Output the (X, Y) coordinate of the center of the cell containing the given text.  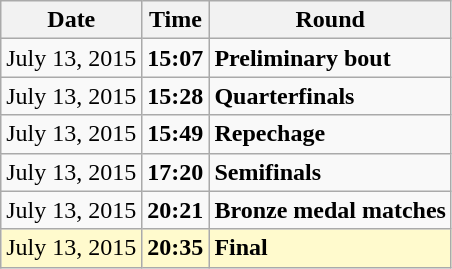
Time (176, 20)
20:35 (176, 248)
Date (72, 20)
Round (330, 20)
15:49 (176, 134)
Semifinals (330, 172)
Preliminary bout (330, 58)
Repechage (330, 134)
15:28 (176, 96)
20:21 (176, 210)
Final (330, 248)
Quarterfinals (330, 96)
Bronze medal matches (330, 210)
15:07 (176, 58)
17:20 (176, 172)
